Capture the cell that displays the provided text and extract its (x, y) central coordinate. 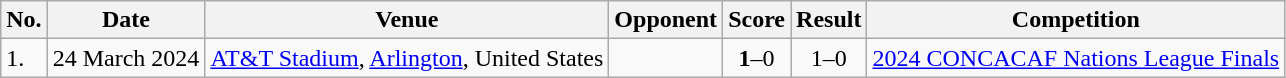
Competition (1076, 20)
Score (757, 20)
2024 CONCACAF Nations League Finals (1076, 58)
Venue (407, 20)
24 March 2024 (126, 58)
Result (829, 20)
No. (24, 20)
Opponent (666, 20)
1. (24, 58)
AT&T Stadium, Arlington, United States (407, 58)
Date (126, 20)
